Locate the cell with the specified text and output its [x, y] center coordinate. 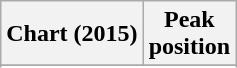
Chart (2015) [72, 34]
Peak position [189, 34]
